Identify which cell holds the provided text, then report its (X, Y) central coordinate. 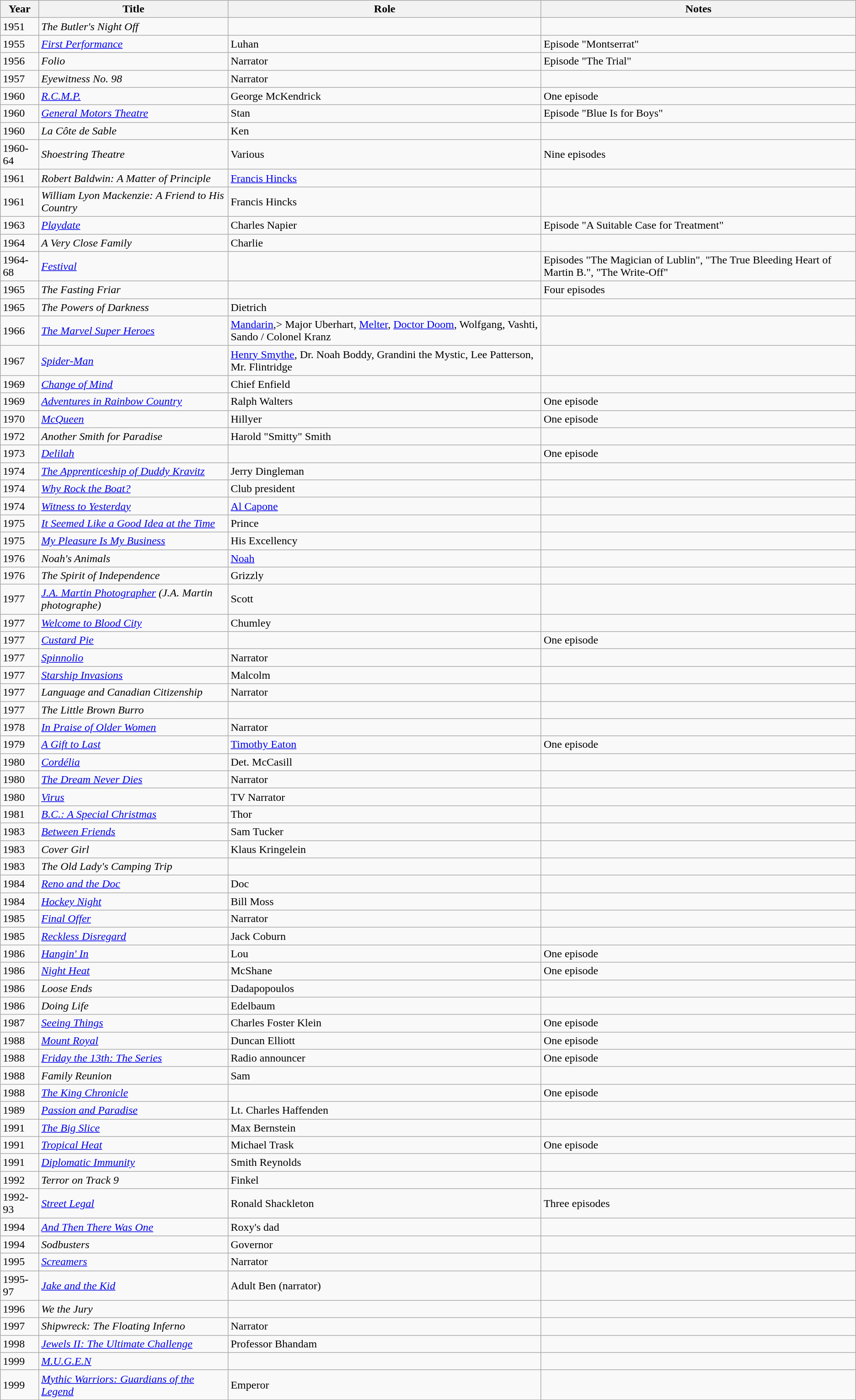
Hangin' In (134, 954)
Charles Napier (385, 225)
Terror on Track 9 (134, 1180)
Harold "Smitty" Smith (385, 436)
Edelbaum (385, 1006)
1979 (20, 745)
Doc (385, 884)
Street Legal (134, 1204)
1978 (20, 727)
Cover Girl (134, 849)
Passion and Paradise (134, 1110)
McShane (385, 971)
Charlie (385, 243)
TV Narrator (385, 797)
Spider-Man (134, 360)
Welcome to Blood City (134, 623)
Charles Foster Klein (385, 1023)
Klaus Kringelein (385, 849)
Jewels II: The Ultimate Challenge (134, 1344)
Duncan Elliott (385, 1041)
Club president (385, 488)
Adventures in Rainbow Country (134, 402)
Thor (385, 814)
Hockey Night (134, 901)
In Praise of Older Women (134, 727)
Timothy Eaton (385, 745)
La Côte de Sable (134, 131)
Nine episodes (698, 155)
Jack Coburn (385, 936)
McQueen (134, 419)
The Marvel Super Heroes (134, 331)
J.A. Martin Photographer (J.A. Martin photographe) (134, 599)
1992 (20, 1180)
The Big Slice (134, 1127)
Det. McCasill (385, 762)
It Seemed Like a Good Idea at the Time (134, 523)
Various (385, 155)
1964-68 (20, 266)
Radio announcer (385, 1058)
Dadapopoulos (385, 988)
Finkel (385, 1180)
1996 (20, 1309)
Chumley (385, 623)
The Apprenticeship of Duddy Kravitz (134, 471)
Family Reunion (134, 1075)
Ronald Shackleton (385, 1204)
Mandarin,> Major Uberhart, Melter, Doctor Doom, Wolfgang, Vashti, Sando / Colonel Kranz (385, 331)
Jake and the Kid (134, 1285)
Sam (385, 1075)
Role (385, 9)
Episodes "The Magician of Lublin", "The True Bleeding Heart of Martin B.", "The Write-Off" (698, 266)
Sam Tucker (385, 831)
Loose Ends (134, 988)
Malcolm (385, 675)
Eyewitness No. 98 (134, 79)
Lou (385, 954)
Episode "Blue Is for Boys" (698, 113)
R.C.M.P. (134, 96)
1998 (20, 1344)
Reno and the Doc (134, 884)
Language and Canadian Citizenship (134, 692)
Ken (385, 131)
Change of Mind (134, 384)
Notes (698, 9)
M.U.G.E.N (134, 1361)
1970 (20, 419)
Scott (385, 599)
Jerry Dingleman (385, 471)
Bill Moss (385, 901)
Another Smith for Paradise (134, 436)
Doing Life (134, 1006)
First Performance (134, 44)
1955 (20, 44)
Festival (134, 266)
Stan (385, 113)
A Very Close Family (134, 243)
Emperor (385, 1385)
Custard Pie (134, 640)
Episode "A Suitable Case for Treatment" (698, 225)
1951 (20, 27)
Witness to Yesterday (134, 506)
Michael Trask (385, 1145)
Year (20, 9)
1987 (20, 1023)
Tropical Heat (134, 1145)
Title (134, 9)
Smith Reynolds (385, 1163)
Final Offer (134, 919)
Episode "The Trial" (698, 61)
1972 (20, 436)
Henry Smythe, Dr. Noah Boddy, Grandini the Mystic, Lee Patterson, Mr. Flintridge (385, 360)
The Dream Never Dies (134, 779)
Noah's Animals (134, 558)
Prince (385, 523)
Playdate (134, 225)
Between Friends (134, 831)
Hillyer (385, 419)
Virus (134, 797)
Roxy's dad (385, 1227)
Mount Royal (134, 1041)
My Pleasure Is My Business (134, 541)
Adult Ben (narrator) (385, 1285)
1964 (20, 243)
1989 (20, 1110)
1992-93 (20, 1204)
1963 (20, 225)
1997 (20, 1326)
1960-64 (20, 155)
1957 (20, 79)
Reckless Disregard (134, 936)
Robert Baldwin: A Matter of Principle (134, 178)
Screamers (134, 1262)
We the Jury (134, 1309)
Shoestring Theatre (134, 155)
Luhan (385, 44)
1967 (20, 360)
Professor Bhandam (385, 1344)
Episode "Montserrat" (698, 44)
Sodbusters (134, 1244)
The Little Brown Burro (134, 710)
Three episodes (698, 1204)
The Spirit of Independence (134, 576)
Lt. Charles Haffenden (385, 1110)
1995-97 (20, 1285)
Why Rock the Boat? (134, 488)
Seeing Things (134, 1023)
Max Bernstein (385, 1127)
1973 (20, 454)
The Powers of Darkness (134, 307)
Noah (385, 558)
Delilah (134, 454)
1981 (20, 814)
Ralph Walters (385, 402)
Grizzly (385, 576)
Spinnolio (134, 658)
Friday the 13th: The Series (134, 1058)
Starship Invasions (134, 675)
General Motors Theatre (134, 113)
Dietrich (385, 307)
Shipwreck: The Floating Inferno (134, 1326)
B.C.: A Special Christmas (134, 814)
Chief Enfield (385, 384)
George McKendrick (385, 96)
Cordélia (134, 762)
1995 (20, 1262)
The King Chronicle (134, 1093)
A Gift to Last (134, 745)
Folio (134, 61)
The Butler's Night Off (134, 27)
1956 (20, 61)
His Excellency (385, 541)
Night Heat (134, 971)
Mythic Warriors: Guardians of the Legend (134, 1385)
William Lyon Mackenzie: A Friend to His Country (134, 201)
And Then There Was One (134, 1227)
The Old Lady's Camping Trip (134, 867)
The Fasting Friar (134, 290)
Al Capone (385, 506)
Governor (385, 1244)
1966 (20, 331)
Diplomatic Immunity (134, 1163)
Four episodes (698, 290)
